Provide the [X, Y] coordinate of the cell's center where the given text is located.  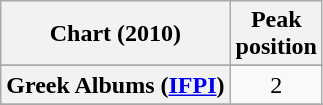
Greek Albums (IFPI) [116, 85]
Peakposition [276, 34]
Chart (2010) [116, 34]
2 [276, 85]
